Find where the given text appears and provide that cell's center as (x, y) coordinate. 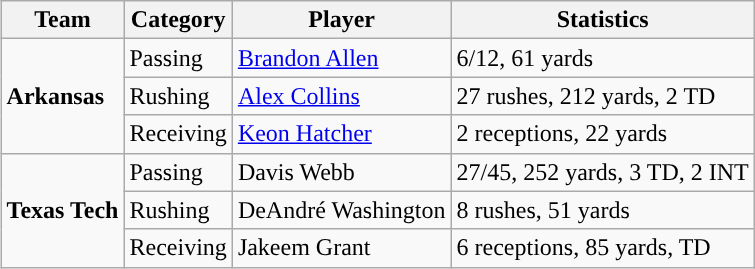
Statistics (602, 20)
Texas Tech (62, 210)
Alex Collins (342, 96)
Jakeem Grant (342, 248)
Arkansas (62, 96)
Keon Hatcher (342, 134)
6 receptions, 85 yards, TD (602, 248)
8 rushes, 51 yards (602, 210)
27 rushes, 212 yards, 2 TD (602, 96)
Category (178, 20)
Player (342, 20)
6/12, 61 yards (602, 58)
Davis Webb (342, 172)
Brandon Allen (342, 58)
2 receptions, 22 yards (602, 134)
27/45, 252 yards, 3 TD, 2 INT (602, 172)
Team (62, 20)
DeAndré Washington (342, 210)
